Locate the cell with the specified text and output its [X, Y] center coordinate. 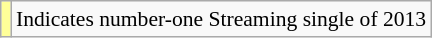
Indicates number-one Streaming single of 2013 [221, 19]
